Locate the cell with the specified text and output its (X, Y) center coordinate. 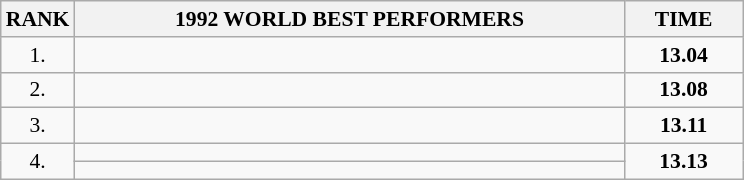
TIME (684, 19)
13.04 (684, 55)
2. (38, 90)
13.11 (684, 126)
3. (38, 126)
13.13 (684, 162)
1. (38, 55)
4. (38, 162)
RANK (38, 19)
13.08 (684, 90)
1992 WORLD BEST PERFORMERS (349, 19)
